For the text-containing cell, return its midpoint in (X, Y) coordinate format. 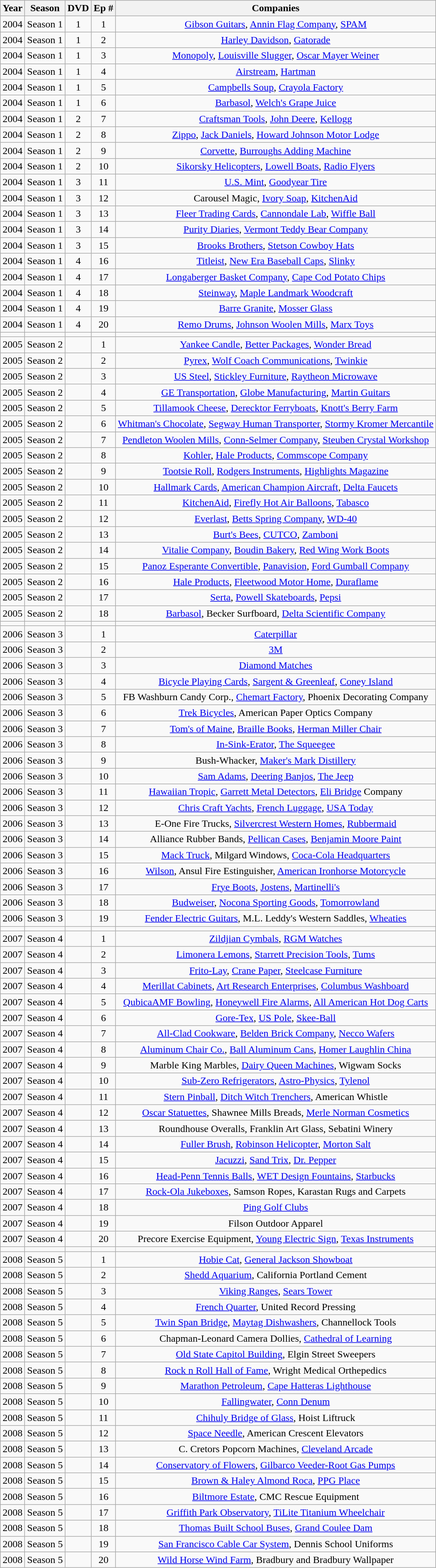
Fuller Brush, Robinson Helicopter, Morton Salt (276, 1144)
Kohler, Hale Products, Commscope Company (276, 456)
Sub-Zero Refrigerators, Astro-Physics, Tylenol (276, 1081)
Vitalie Company, Boudin Bakery, Red Wing Work Boots (276, 550)
Yankee Candle, Better Packages, Wonder Bread (276, 345)
In-Sink-Erator, The Squeegee (276, 745)
Shedd Aquarium, California Portland Cement (276, 1275)
Wilson, Ansul Fire Estinguisher, American Ironhorse Motorcycle (276, 871)
GE Transportation, Globe Manufacturing, Martin Guitars (276, 392)
Budweiser, Nocona Sporting Goods, Tomorrowland (276, 902)
All-Clad Cookware, Belden Brick Company, Necco Wafers (276, 1034)
Precore Exercise Equipment, Young Electric Sign, Texas Instruments (276, 1239)
Caterpillar (276, 634)
Monopoly, Louisville Slugger, Oscar Mayer Weiner (276, 56)
Brown & Haley Almond Roca, PPG Place (276, 1481)
Tillamook Cheese, Derecktor Ferryboats, Knott's Berry Farm (276, 408)
Aluminum Chair Co., Ball Aluminum Cans, Homer Laughlin China (276, 1049)
Hawaiian Tropic, Garrett Metal Detectors, Eli Bridge Company (276, 792)
Sam Adams, Deering Banjos, The Jeep (276, 776)
Tootsie Roll, Rodgers Instruments, Highlights Magazine (276, 471)
Panoz Esperante Convertible, Panavision, Ford Gumball Company (276, 566)
Craftsman Tools, John Deere, Kellogg (276, 119)
Thomas Built School Buses, Grand Coulee Dam (276, 1528)
3M (276, 649)
Viking Ranges, Sears Tower (276, 1291)
Marathon Petroleum, Cape Hatteras Lighthouse (276, 1386)
Chris Craft Yachts, French Luggage, USA Today (276, 808)
E-One Fire Trucks, Silvercrest Western Homes, Rubbermaid (276, 823)
Bush-Whacker, Maker's Mark Distillery (276, 760)
Titleist, New Era Baseball Caps, Slinky (276, 261)
Brooks Brothers, Stetson Cowboy Hats (276, 245)
Rock-Ola Jukeboxes, Samson Ropes, Karastan Rugs and Carpets (276, 1192)
Roundhouse Overalls, Franklin Art Glass, Sebatini Winery (276, 1128)
U.S. Mint, Goodyear Tire (276, 182)
Wild Horse Wind Farm, Bradbury and Bradbury Wallpaper (276, 1560)
Tom's of Maine, Braille Books, Herman Miller Chair (276, 729)
Frye Boots, Jostens, Martinelli's (276, 887)
QubicaAMF Bowling, Honeywell Fire Alarms, All American Hot Dog Carts (276, 1002)
Sikorsky Helicopters, Lowell Boats, Radio Flyers (276, 166)
Steinway, Maple Landmark Woodcraft (276, 293)
Remo Drums, Johnson Woolen Mills, Marx Toys (276, 324)
Oscar Statuettes, Shawnee Mills Breads, Merle Norman Cosmetics (276, 1112)
Biltmore Estate, CMC Rescue Equipment (276, 1497)
Barre Granite, Mosser Glass (276, 309)
Alliance Rubber Bands, Pellican Cases, Benjamin Moore Paint (276, 839)
FB Washburn Candy Corp., Chemart Factory, Phoenix Decorating Company (276, 697)
Zildjian Cymbals, RGM Watches (276, 939)
Season (45, 8)
Old State Capitol Building, Elgin Street Sweepers (276, 1354)
Barbasol, Welch's Grape Juice (276, 103)
Campbells Soup, Crayola Factory (276, 87)
Fleer Trading Cards, Cannondale Lab, Wiffle Ball (276, 214)
San Francisco Cable Car System, Dennis School Uniforms (276, 1544)
Mack Truck, Milgard Windows, Coca-Cola Headquarters (276, 855)
KitchenAid, Firefly Hot Air Balloons, Tabasco (276, 503)
Carousel Magic, Ivory Soap, KitchenAid (276, 198)
Trek Bicycles, American Paper Optics Company (276, 713)
Hale Products, Fleetwood Motor Home, Duraflame (276, 582)
Ep # (103, 8)
Chihuly Bridge of Glass, Hoist Liftruck (276, 1417)
Marble King Marbles, Dairy Queen Machines, Wigwam Socks (276, 1065)
Space Needle, American Crescent Elevators (276, 1433)
C. Cretors Popcorn Machines, Cleveland Arcade (276, 1449)
Griffith Park Observatory, TiLite Titanium Wheelchair (276, 1512)
Gibson Guitars, Annin Flag Company, SPAM (276, 24)
Ping Golf Clubs (276, 1208)
Chapman-Leonard Camera Dollies, Cathedral of Learning (276, 1338)
French Quarter, United Record Pressing (276, 1307)
Year (12, 8)
Merillat Cabinets, Art Research Enterprises, Columbus Washboard (276, 986)
Harley Davidson, Gatorade (276, 40)
Frito-Lay, Crane Paper, Steelcase Furniture (276, 970)
Longaberger Basket Company, Cape Cod Potato Chips (276, 277)
DVD (78, 8)
Fender Electric Guitars, M.L. Leddy's Western Saddles, Wheaties (276, 918)
Companies (276, 8)
Hobie Cat, General Jackson Showboat (276, 1259)
Limonera Lemons, Starrett Precision Tools, Tums (276, 955)
Everlast, Betts Spring Company, WD-40 (276, 519)
Rock n Roll Hall of Fame, Wright Medical Orthepedics (276, 1370)
Filson Outdoor Apparel (276, 1223)
Purity Diaries, Vermont Teddy Bear Company (276, 230)
Twin Span Bridge, Maytag Dishwashers, Channellock Tools (276, 1323)
Jacuzzi, Sand Trix, Dr. Pepper (276, 1160)
Diamond Matches (276, 665)
Fallingwater, Conn Denum (276, 1401)
Stern Pinball, Ditch Witch Trenchers, American Whistle (276, 1097)
Corvette, Burroughs Adding Machine (276, 150)
Serta, Powell Skateboards, Pepsi (276, 598)
Pyrex, Wolf Coach Communications, Twinkie (276, 360)
Bicycle Playing Cards, Sargent & Greenleaf, Coney Island (276, 681)
Conservatory of Flowers, Gilbarco Veeder-Root Gas Pumps (276, 1465)
Hallmark Cards, American Champion Aircraft, Delta Faucets (276, 487)
Gore-Tex, US Pole, Skee-Ball (276, 1018)
Head-Penn Tennis Balls, WET Design Fountains, Starbucks (276, 1176)
Whitman's Chocolate, Segway Human Transporter, Stormy Kromer Mercantile (276, 424)
Zippo, Jack Daniels, Howard Johnson Motor Lodge (276, 135)
Barbasol, Becker Surfboard, Delta Scientific Company (276, 613)
Burt's Bees, CUTCO, Zamboni (276, 534)
Airstream, Hartman (276, 71)
US Steel, Stickley Furniture, Raytheon Microwave (276, 376)
Pendleton Woolen Mills, Conn-Selmer Company, Steuben Crystal Workshop (276, 440)
